Return the (X, Y) coordinate for the center point of the cell that contains the specified text.  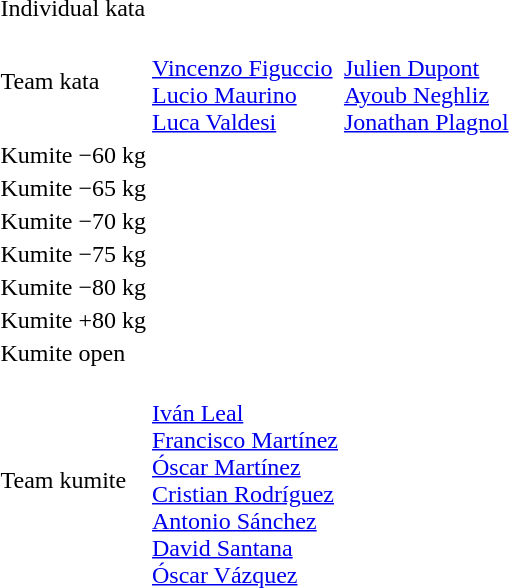
Vincenzo FiguccioLucio MaurinoLuca Valdesi (246, 82)
